Detect which cell encompasses the target text, then output its [x, y] center coordinate. 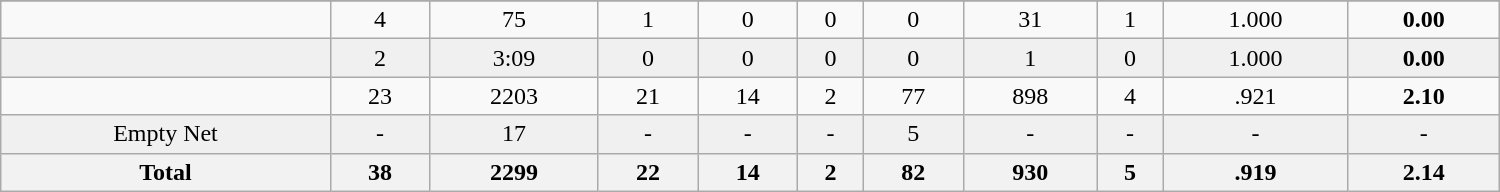
2.14 [1424, 172]
2299 [514, 172]
31 [1030, 20]
23 [380, 96]
82 [913, 172]
38 [380, 172]
3:09 [514, 58]
2.10 [1424, 96]
21 [648, 96]
77 [913, 96]
22 [648, 172]
Empty Net [166, 134]
75 [514, 20]
898 [1030, 96]
Total [166, 172]
.919 [1256, 172]
930 [1030, 172]
17 [514, 134]
2203 [514, 96]
.921 [1256, 96]
